Pinpoint the cell where the given text exists, returning its (X, Y) midpoint coordinate. 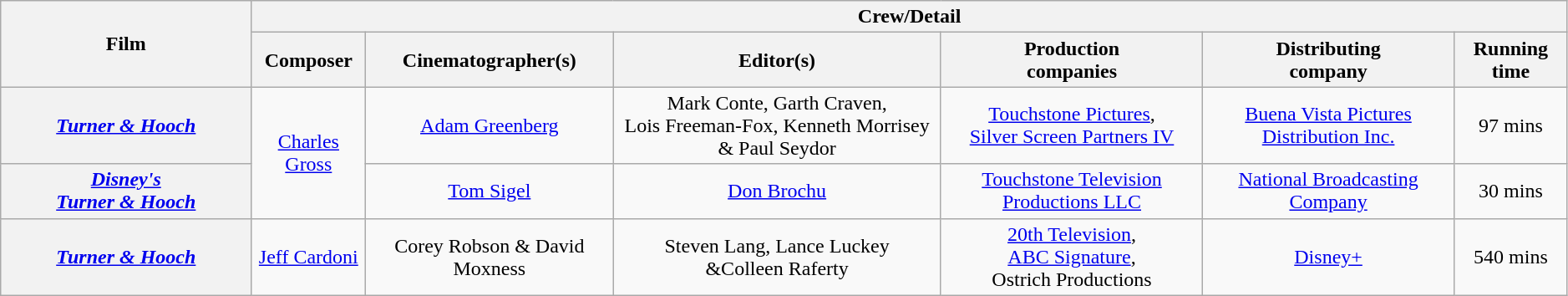
Steven Lang, Lance Luckey &Colleen Raferty (777, 257)
Production companies (1071, 60)
Film (126, 43)
Editor(s) (777, 60)
Charles Gross (309, 152)
Running time (1511, 60)
Cinematographer(s) (490, 60)
Adam Greenberg (490, 125)
Crew/Detail (909, 17)
National Broadcasting Company (1328, 191)
Jeff Cardoni (309, 257)
Touchstone Television Productions LLC (1071, 191)
Buena Vista Pictures Distribution Inc. (1328, 125)
Tom Sigel (490, 191)
20th Television, ABC Signature, Ostrich Productions (1071, 257)
540 mins (1511, 257)
Distributing company (1328, 60)
Disney+ (1328, 257)
Don Brochu (777, 191)
Touchstone Pictures, Silver Screen Partners IV (1071, 125)
97 mins (1511, 125)
Disney's Turner & Hooch (126, 191)
30 mins (1511, 191)
Corey Robson & David Moxness (490, 257)
Composer (309, 60)
Mark Conte, Garth Craven, Lois Freeman-Fox, Kenneth Morrisey & Paul Seydor (777, 125)
